Locate the cell with the specified text and output its [x, y] center coordinate. 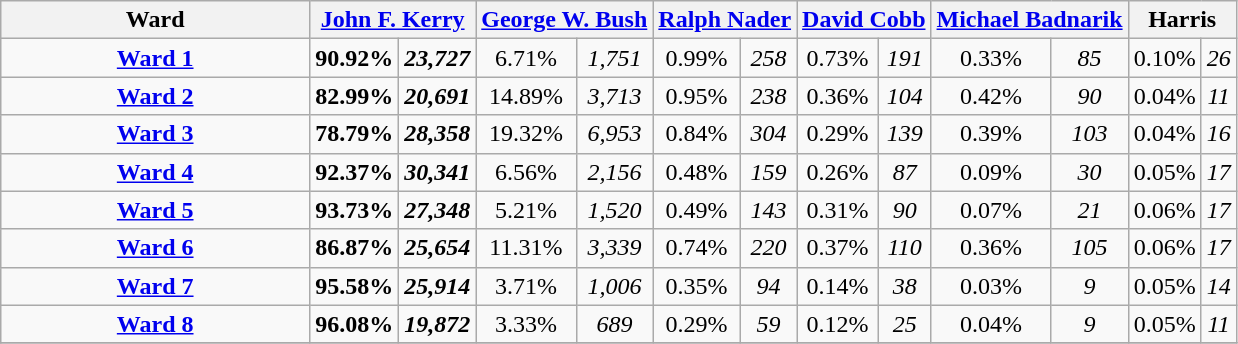
11.31% [526, 248]
95.58% [354, 286]
82.99% [354, 96]
5.21% [526, 210]
191 [904, 58]
23,727 [438, 58]
304 [768, 134]
0.39% [991, 134]
25,654 [438, 248]
Ward 5 [156, 210]
21 [1090, 210]
258 [768, 58]
0.03% [991, 286]
0.33% [991, 58]
139 [904, 134]
1,751 [614, 58]
3,713 [614, 96]
14 [1218, 286]
105 [1090, 248]
92.37% [354, 172]
George W. Bush [564, 20]
0.99% [696, 58]
110 [904, 248]
David Cobb [864, 20]
28,358 [438, 134]
0.95% [696, 96]
87 [904, 172]
Ward 6 [156, 248]
0.26% [838, 172]
0.31% [838, 210]
96.08% [354, 324]
0.12% [838, 324]
6,953 [614, 134]
Ward 1 [156, 58]
Ward 3 [156, 134]
94 [768, 286]
Harris [1182, 20]
78.79% [354, 134]
20,691 [438, 96]
Ward 7 [156, 286]
19.32% [526, 134]
16 [1218, 134]
Ward [156, 20]
0.42% [991, 96]
25,914 [438, 286]
0.14% [838, 286]
0.48% [696, 172]
25 [904, 324]
0.49% [696, 210]
3,339 [614, 248]
159 [768, 172]
Ward 4 [156, 172]
1,520 [614, 210]
Ralph Nader [725, 20]
38 [904, 286]
86.87% [354, 248]
3.71% [526, 286]
John F. Kerry [393, 20]
30,341 [438, 172]
0.74% [696, 248]
2,156 [614, 172]
19,872 [438, 324]
Michael Badnarik [1030, 20]
85 [1090, 58]
0.09% [991, 172]
27,348 [438, 210]
14.89% [526, 96]
0.37% [838, 248]
103 [1090, 134]
238 [768, 96]
104 [904, 96]
0.10% [1164, 58]
26 [1218, 58]
143 [768, 210]
90.92% [354, 58]
6.56% [526, 172]
59 [768, 324]
689 [614, 324]
0.73% [838, 58]
6.71% [526, 58]
30 [1090, 172]
1,006 [614, 286]
220 [768, 248]
0.84% [696, 134]
Ward 2 [156, 96]
0.35% [696, 286]
0.07% [991, 210]
3.33% [526, 324]
Ward 8 [156, 324]
93.73% [354, 210]
